For the text-containing cell, return its midpoint in [X, Y] coordinate format. 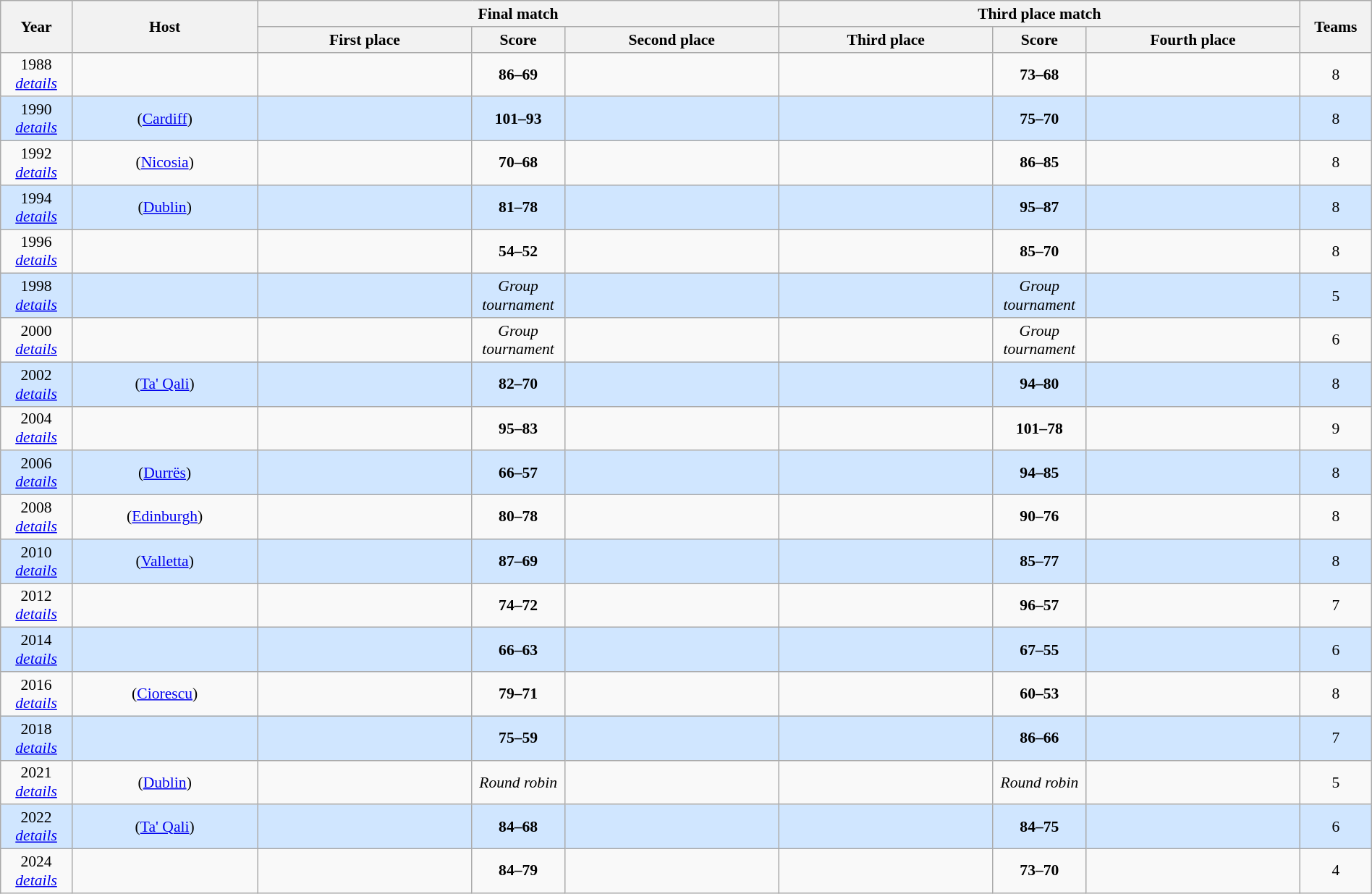
67–55 [1039, 650]
1994details [36, 207]
1998details [36, 295]
2006details [36, 473]
2018details [36, 738]
Year [36, 26]
54–52 [518, 252]
84–79 [518, 872]
1990details [36, 119]
96–57 [1039, 605]
86–85 [1039, 164]
81–78 [518, 207]
82–70 [518, 384]
Host [165, 26]
Final match [518, 14]
101–78 [1039, 429]
79–71 [518, 693]
94–85 [1039, 473]
Teams [1336, 26]
101–93 [518, 119]
1992details [36, 164]
1988details [36, 74]
95–87 [1039, 207]
2002details [36, 384]
2021details [36, 782]
86–69 [518, 74]
2024details [36, 872]
1996details [36, 252]
2000details [36, 340]
4 [1336, 872]
60–53 [1039, 693]
80–78 [518, 517]
95–83 [518, 429]
86–66 [1039, 738]
(Nicosia) [165, 164]
94–80 [1039, 384]
2010details [36, 562]
(Durrës) [165, 473]
2022details [36, 827]
90–76 [1039, 517]
Third place match [1039, 14]
84–75 [1039, 827]
75–70 [1039, 119]
9 [1336, 429]
2014details [36, 650]
Fourth place [1193, 40]
70–68 [518, 164]
(Edinburgh) [165, 517]
73–70 [1039, 872]
85–77 [1039, 562]
74–72 [518, 605]
75–59 [518, 738]
2004details [36, 429]
Third place [886, 40]
First place [365, 40]
(Valletta) [165, 562]
2012details [36, 605]
66–63 [518, 650]
85–70 [1039, 252]
(Cardiff) [165, 119]
66–57 [518, 473]
2008details [36, 517]
73–68 [1039, 74]
Second place [672, 40]
87–69 [518, 562]
2016details [36, 693]
(Ciorescu) [165, 693]
84–68 [518, 827]
